For the text-containing cell, return its midpoint in (x, y) coordinate format. 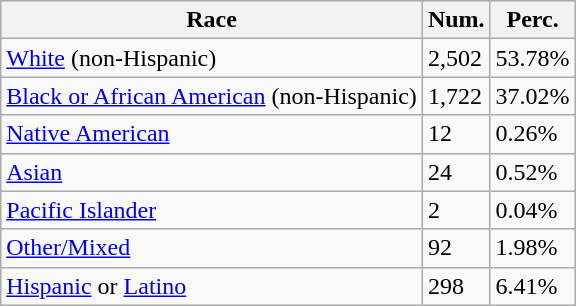
Hispanic or Latino (212, 286)
53.78% (532, 58)
1,722 (456, 96)
Black or African American (non-Hispanic) (212, 96)
92 (456, 248)
2,502 (456, 58)
White (non-Hispanic) (212, 58)
37.02% (532, 96)
Race (212, 20)
Asian (212, 172)
24 (456, 172)
Num. (456, 20)
1.98% (532, 248)
0.52% (532, 172)
Perc. (532, 20)
0.04% (532, 210)
298 (456, 286)
12 (456, 134)
6.41% (532, 286)
0.26% (532, 134)
Native American (212, 134)
Other/Mixed (212, 248)
2 (456, 210)
Pacific Islander (212, 210)
